Provide the (X, Y) coordinate of the cell's center where the given text is located.  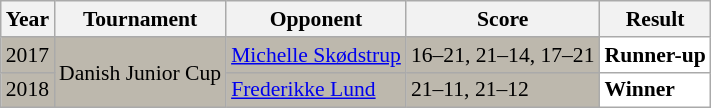
Frederikke Lund (316, 90)
2018 (28, 90)
Danish Junior Cup (140, 72)
Winner (656, 90)
Result (656, 19)
Opponent (316, 19)
21–11, 21–12 (503, 90)
Runner-up (656, 55)
Michelle Skødstrup (316, 55)
Score (503, 19)
Tournament (140, 19)
2017 (28, 55)
Year (28, 19)
16–21, 21–14, 17–21 (503, 55)
